Pinpoint the cell where the given text exists, returning its [x, y] midpoint coordinate. 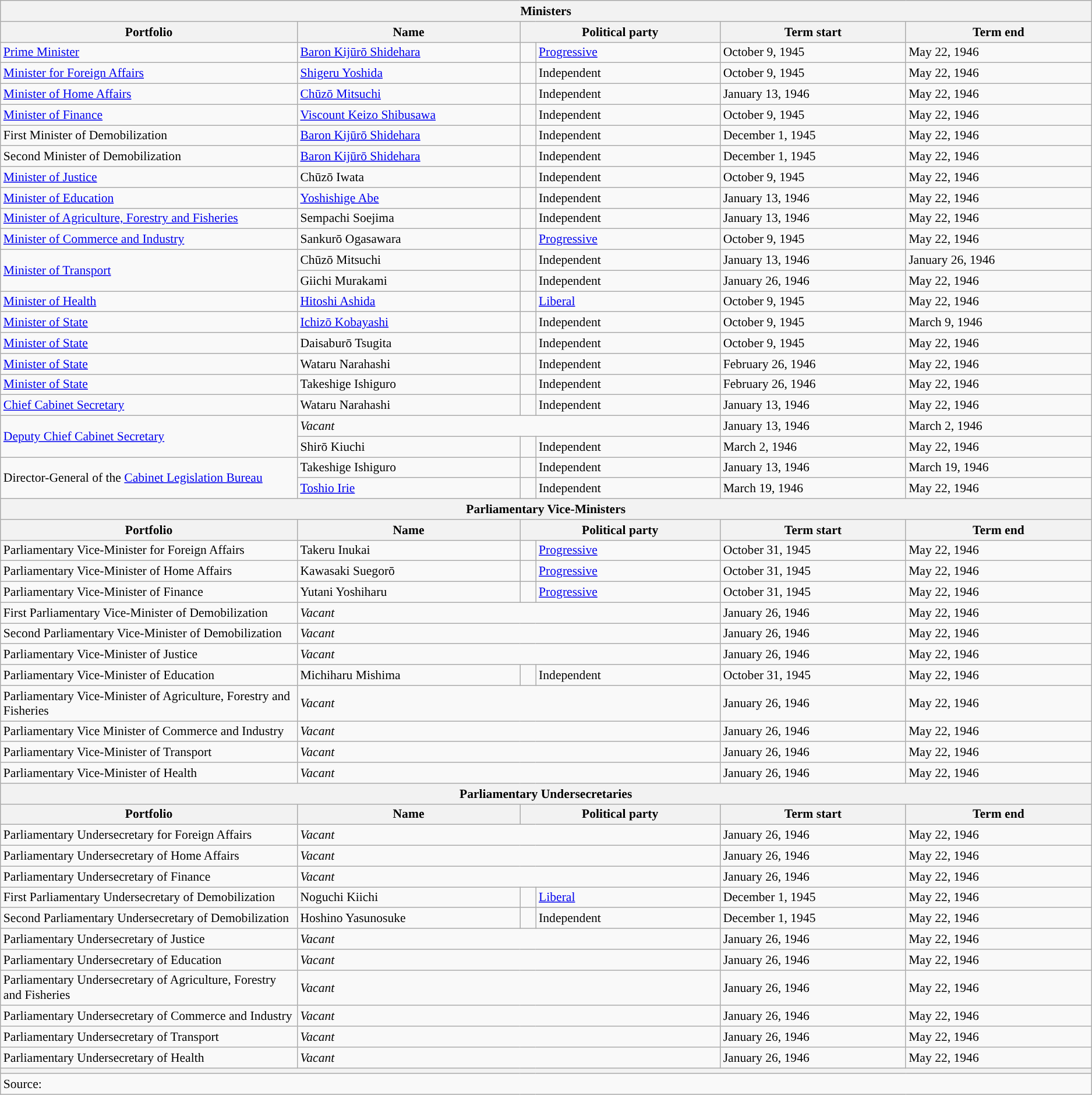
Parliamentary Vice-Minister of Home Affairs [149, 571]
Parliamentary Undersecretary of Health [149, 1058]
Second Parliamentary Undersecretary of Demobilization [149, 919]
Parliamentary Vice-Minister of Health [149, 773]
Sempachi Soejima [408, 218]
Kawasaki Suegorō [408, 571]
Source: [546, 1085]
Hoshino Yasunosuke [408, 919]
Parliamentary Vice-Minister of Justice [149, 655]
Minister of Health [149, 302]
Prime Minister [149, 52]
Ichizō Kobayashi [408, 323]
Parliamentary Vice-Ministers [546, 509]
Parliamentary Undersecretary of Commerce and Industry [149, 1016]
First Parliamentary Vice-Minister of Demobilization [149, 613]
Second Minister of Demobilization [149, 157]
Takeru Inukai [408, 550]
Director-General of the Cabinet Legislation Bureau [149, 478]
First Parliamentary Undersecretary of Demobilization [149, 898]
Shirō Kiuchi [408, 447]
Parliamentary Vice-Minister of Transport [149, 753]
Michiharu Mishima [408, 675]
Parliamentary Undersecretary of Justice [149, 939]
Parliamentary Undersecretary of Finance [149, 877]
Chūzō Iwata [408, 177]
Minister of Agriculture, Forestry and Fisheries [149, 218]
Parliamentary Vice-Minister of Agriculture, Forestry and Fisheries [149, 704]
March 9, 1946 [998, 323]
Shigeru Yoshida [408, 73]
Parliamentary Vice-Minister of Finance [149, 592]
Parliamentary Undersecretary of Education [149, 960]
Yutani Yoshiharu [408, 592]
Minister of Education [149, 198]
Minister of Transport [149, 270]
Minister for Foreign Affairs [149, 73]
Noguchi Kiichi [408, 898]
Ministers [546, 11]
Parliamentary Vice Minister of Commerce and Industry [149, 732]
Second Parliamentary Vice-Minister of Demobilization [149, 634]
Parliamentary Undersecretary of Transport [149, 1037]
Toshio Irie [408, 489]
Parliamentary Undersecretary of Home Affairs [149, 856]
Minister of Commerce and Industry [149, 239]
Daisaburō Tsugita [408, 343]
Minister of Home Affairs [149, 94]
Viscount Keizo Shibusawa [408, 115]
Parliamentary Vice-Minister for Foreign Affairs [149, 550]
Parliamentary Vice-Minister of Education [149, 675]
First Minister of Demobilization [149, 136]
Minister of Justice [149, 177]
Deputy Chief Cabinet Secretary [149, 437]
Parliamentary Undersecretaries [546, 794]
Chief Cabinet Secretary [149, 405]
Hitoshi Ashida [408, 302]
Parliamentary Undersecretary for Foreign Affairs [149, 835]
Parliamentary Undersecretary of Agriculture, Forestry and Fisheries [149, 988]
Minister of Finance [149, 115]
Sankurō Ogasawara [408, 239]
Giichi Murakami [408, 281]
Yoshishige Abe [408, 198]
